Return (x, y) of the center of cell containing provided text 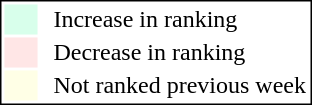
Decrease in ranking (180, 53)
Increase in ranking (180, 19)
Not ranked previous week (180, 85)
